Output the [X, Y] coordinate of the center of the cell containing the given text.  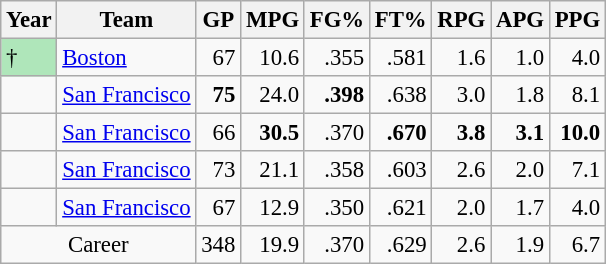
.670 [400, 133]
3.0 [462, 95]
FT% [400, 20]
1.0 [520, 58]
12.9 [273, 208]
† [29, 58]
30.5 [273, 133]
.581 [400, 58]
RPG [462, 20]
.629 [400, 245]
3.1 [520, 133]
Career [98, 245]
21.1 [273, 170]
.355 [336, 58]
.603 [400, 170]
8.1 [577, 95]
PPG [577, 20]
.398 [336, 95]
APG [520, 20]
MPG [273, 20]
19.9 [273, 245]
7.1 [577, 170]
.358 [336, 170]
1.7 [520, 208]
.350 [336, 208]
Boston [126, 58]
75 [218, 95]
1.6 [462, 58]
Year [29, 20]
3.8 [462, 133]
GP [218, 20]
10.6 [273, 58]
1.8 [520, 95]
10.0 [577, 133]
FG% [336, 20]
24.0 [273, 95]
.621 [400, 208]
1.9 [520, 245]
6.7 [577, 245]
Team [126, 20]
66 [218, 133]
73 [218, 170]
348 [218, 245]
.638 [400, 95]
